For the text-containing cell, return its midpoint in [x, y] coordinate format. 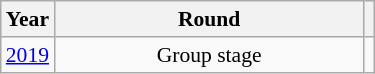
Year [28, 19]
Round [209, 19]
2019 [28, 55]
Group stage [209, 55]
